Return the [x, y] coordinate for the center point of the cell that contains the specified text.  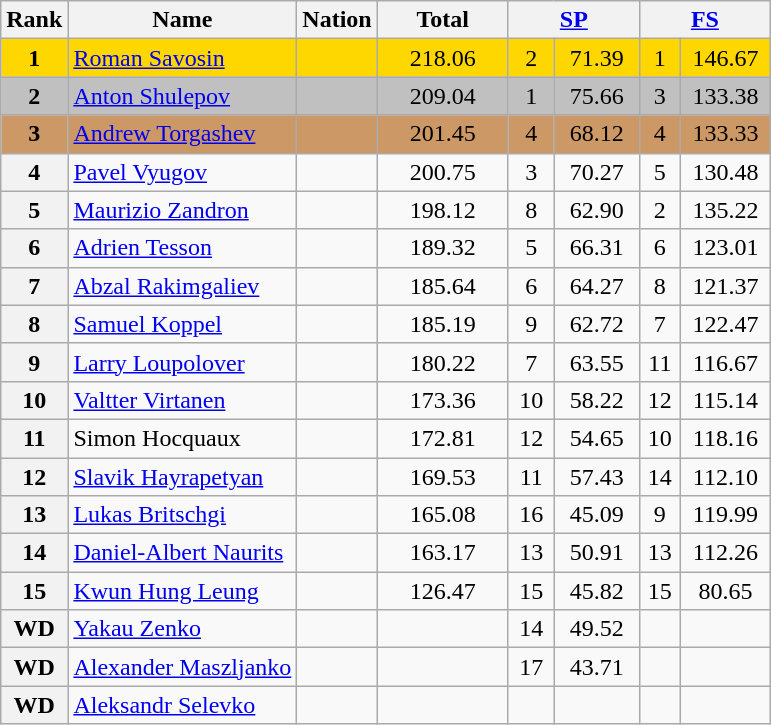
43.71 [596, 667]
185.64 [442, 286]
62.90 [596, 210]
71.39 [596, 58]
133.38 [725, 96]
Total [442, 20]
Name [182, 20]
218.06 [442, 58]
62.72 [596, 324]
54.65 [596, 438]
133.33 [725, 134]
173.36 [442, 400]
66.31 [596, 248]
126.47 [442, 591]
Samuel Koppel [182, 324]
165.08 [442, 515]
135.22 [725, 210]
Simon Hocquaux [182, 438]
163.17 [442, 553]
Abzal Rakimgaliev [182, 286]
169.53 [442, 477]
130.48 [725, 172]
Anton Shulepov [182, 96]
Kwun Hung Leung [182, 591]
Daniel-Albert Naurits [182, 553]
172.81 [442, 438]
57.43 [596, 477]
Aleksandr Selevko [182, 705]
45.09 [596, 515]
180.22 [442, 362]
Adrien Tesson [182, 248]
Rank [34, 20]
Slavik Hayrapetyan [182, 477]
119.99 [725, 515]
17 [531, 667]
64.27 [596, 286]
116.67 [725, 362]
58.22 [596, 400]
Yakau Zenko [182, 629]
Andrew Torgashev [182, 134]
201.45 [442, 134]
198.12 [442, 210]
75.66 [596, 96]
200.75 [442, 172]
Maurizio Zandron [182, 210]
123.01 [725, 248]
118.16 [725, 438]
209.04 [442, 96]
Roman Savosin [182, 58]
45.82 [596, 591]
115.14 [725, 400]
80.65 [725, 591]
70.27 [596, 172]
SP [574, 20]
49.52 [596, 629]
FS [704, 20]
63.55 [596, 362]
Pavel Vyugov [182, 172]
Larry Loupolover [182, 362]
146.67 [725, 58]
50.91 [596, 553]
Alexander Maszljanko [182, 667]
68.12 [596, 134]
16 [531, 515]
112.10 [725, 477]
185.19 [442, 324]
121.37 [725, 286]
189.32 [442, 248]
Lukas Britschgi [182, 515]
Nation [337, 20]
Valtter Virtanen [182, 400]
122.47 [725, 324]
112.26 [725, 553]
